Scan for the cell matching the given text and deliver its (X, Y) coordinate at center. 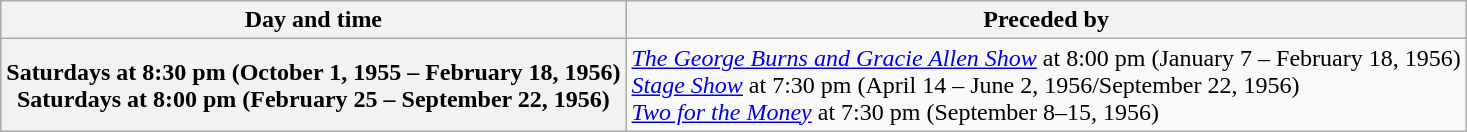
Saturdays at 8:30 pm (October 1, 1955 – February 18, 1956)Saturdays at 8:00 pm (February 25 – September 22, 1956) (314, 85)
Preceded by (1046, 20)
Day and time (314, 20)
